Identify which cell holds the provided text, then report its (X, Y) central coordinate. 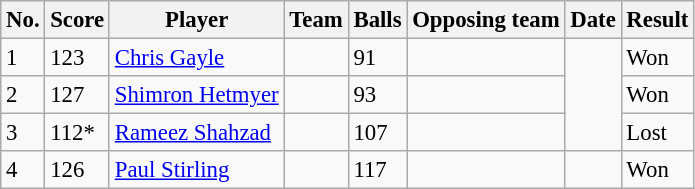
93 (378, 95)
91 (378, 58)
123 (78, 58)
No. (23, 20)
Chris Gayle (196, 58)
Score (78, 20)
Balls (378, 20)
112* (78, 133)
Rameez Shahzad (196, 133)
4 (23, 170)
Team (316, 20)
1 (23, 58)
Paul Stirling (196, 170)
3 (23, 133)
Opposing team (486, 20)
107 (378, 133)
Shimron Hetmyer (196, 95)
Lost (658, 133)
2 (23, 95)
Player (196, 20)
Result (658, 20)
127 (78, 95)
117 (378, 170)
126 (78, 170)
Date (593, 20)
